Provide the (x, y) coordinate of the cell's center where the given text is located.  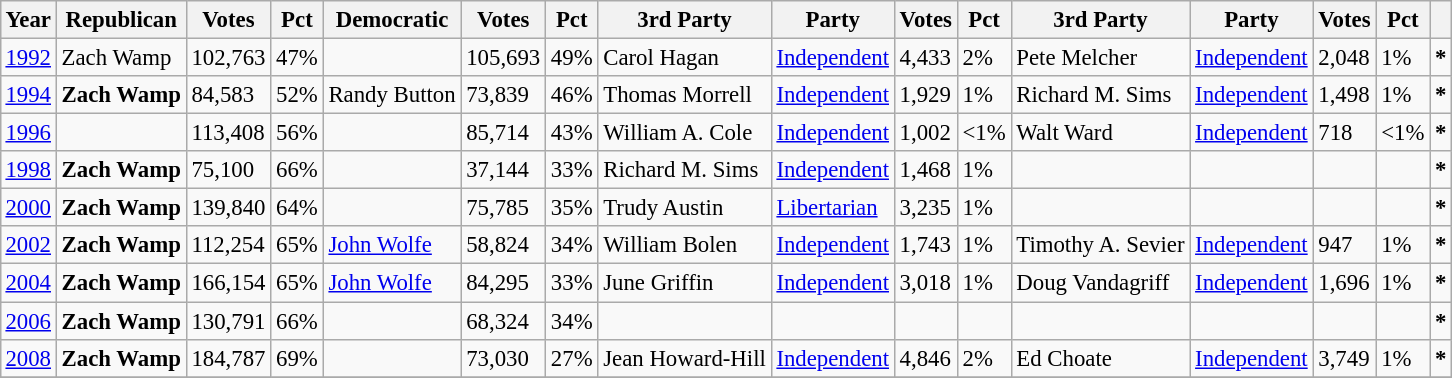
Democratic (392, 20)
1998 (28, 170)
84,583 (228, 95)
1996 (28, 133)
3,749 (1344, 358)
Ed Choate (1100, 358)
37,144 (504, 170)
William Bolen (684, 245)
130,791 (228, 321)
Jean Howard-Hill (684, 358)
84,295 (504, 283)
64% (297, 208)
184,787 (228, 358)
Doug Vandagriff (1100, 283)
Carol Hagan (684, 57)
2004 (28, 283)
1994 (28, 95)
75,785 (504, 208)
Pete Melcher (1100, 57)
49% (572, 57)
1,743 (926, 245)
1,498 (1344, 95)
113,408 (228, 133)
2008 (28, 358)
58,824 (504, 245)
85,714 (504, 133)
4,433 (926, 57)
3,235 (926, 208)
Walt Ward (1100, 133)
73,839 (504, 95)
2000 (28, 208)
73,030 (504, 358)
69% (297, 358)
947 (1344, 245)
2006 (28, 321)
718 (1344, 133)
June Griffin (684, 283)
2002 (28, 245)
56% (297, 133)
139,840 (228, 208)
43% (572, 133)
Timothy A. Sevier (1100, 245)
1,468 (926, 170)
46% (572, 95)
75,100 (228, 170)
Trudy Austin (684, 208)
Randy Button (392, 95)
27% (572, 358)
Libertarian (832, 208)
Republican (121, 20)
1,002 (926, 133)
166,154 (228, 283)
105,693 (504, 57)
3,018 (926, 283)
47% (297, 57)
2,048 (1344, 57)
Year (28, 20)
William A. Cole (684, 133)
Thomas Morrell (684, 95)
112,254 (228, 245)
4,846 (926, 358)
1,929 (926, 95)
35% (572, 208)
102,763 (228, 57)
52% (297, 95)
1,696 (1344, 283)
1992 (28, 57)
68,324 (504, 321)
